Provide the [X, Y] coordinate of the cell's center where the given text is located.  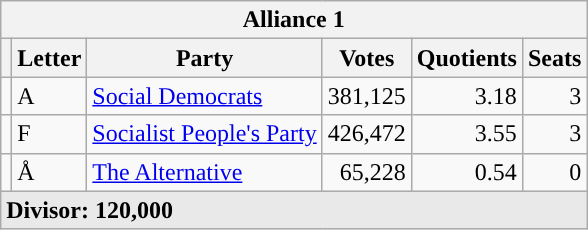
426,472 [366, 134]
The Alternative [204, 172]
F [50, 134]
Quotients [466, 58]
Letter [50, 58]
3.18 [466, 96]
0 [554, 172]
381,125 [366, 96]
Divisor: 120,000 [294, 210]
Social Democrats [204, 96]
Alliance 1 [294, 20]
Votes [366, 58]
Party [204, 58]
A [50, 96]
0.54 [466, 172]
Å [50, 172]
Socialist People's Party [204, 134]
Seats [554, 58]
3.55 [466, 134]
65,228 [366, 172]
